Find where the given text appears and provide that cell's center as (X, Y) coordinate. 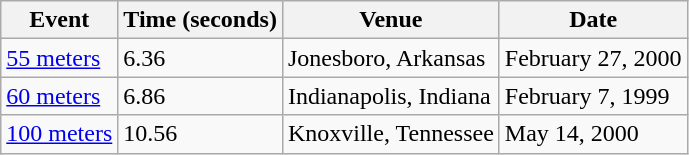
55 meters (60, 58)
6.36 (200, 58)
Time (seconds) (200, 20)
60 meters (60, 96)
February 7, 1999 (593, 96)
Event (60, 20)
Knoxville, Tennessee (390, 134)
Jonesboro, Arkansas (390, 58)
Date (593, 20)
Indianapolis, Indiana (390, 96)
6.86 (200, 96)
100 meters (60, 134)
Venue (390, 20)
February 27, 2000 (593, 58)
10.56 (200, 134)
May 14, 2000 (593, 134)
